For the text-containing cell, return its midpoint in [x, y] coordinate format. 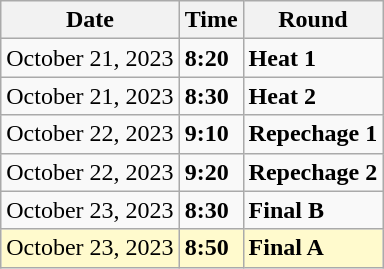
Repechage 2 [313, 172]
8:20 [211, 58]
Date [90, 20]
Repechage 1 [313, 134]
9:20 [211, 172]
Heat 2 [313, 96]
Final B [313, 210]
Final A [313, 248]
9:10 [211, 134]
Heat 1 [313, 58]
Round [313, 20]
8:50 [211, 248]
Time [211, 20]
